Search for the cell housing the specified text and yield its (x, y) center coordinate. 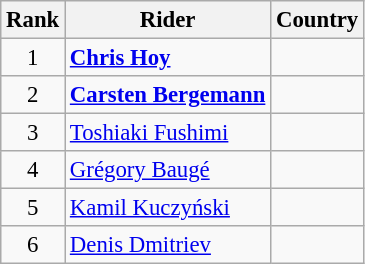
5 (33, 208)
Kamil Kuczyński (168, 208)
6 (33, 245)
Chris Hoy (168, 58)
1 (33, 58)
Toshiaki Fushimi (168, 133)
Carsten Bergemann (168, 95)
2 (33, 95)
Denis Dmitriev (168, 245)
Rank (33, 20)
Country (318, 20)
Grégory Baugé (168, 170)
Rider (168, 20)
3 (33, 133)
4 (33, 170)
